Detect which cell encompasses the target text, then output its (x, y) center coordinate. 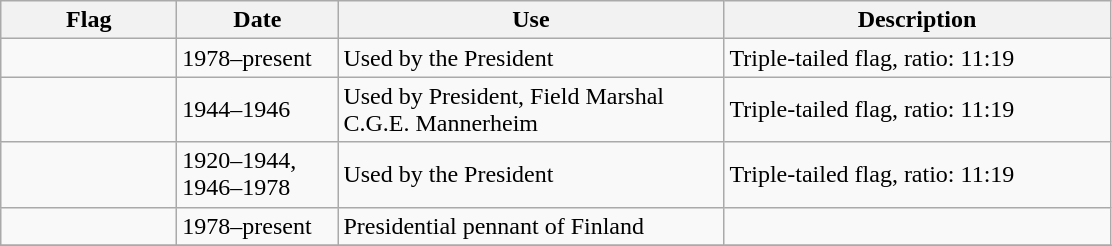
1944–1946 (258, 110)
Description (917, 20)
1920–1944, 1946–1978 (258, 174)
Use (531, 20)
Date (258, 20)
Flag (89, 20)
Presidential pennant of Finland (531, 226)
Used by President, Field Marshal C.G.E. Mannerheim (531, 110)
